Pinpoint the cell where the given text exists, returning its [X, Y] midpoint coordinate. 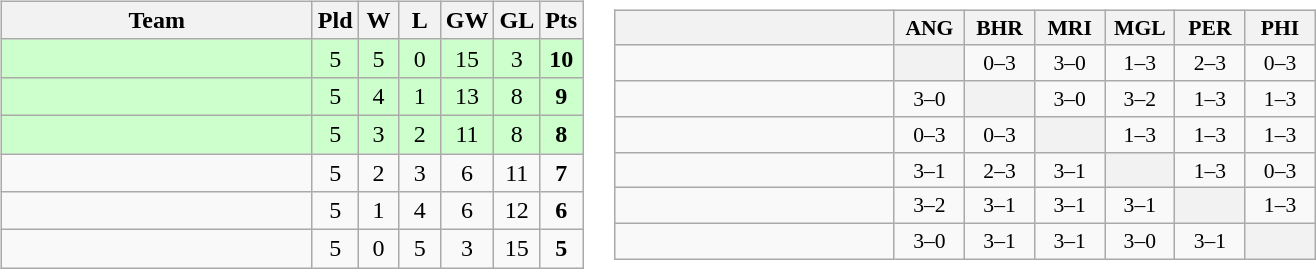
PER [1210, 28]
Pld [335, 20]
BHR [999, 28]
L [420, 20]
W [378, 20]
7 [562, 173]
GL [517, 20]
13 [467, 96]
ANG [929, 28]
10 [562, 58]
GW [467, 20]
Pts [562, 20]
MGL [1140, 28]
MRI [1070, 28]
PHI [1280, 28]
12 [517, 211]
9 [562, 96]
Team [156, 20]
